Identify which cell holds the provided text, then report its [X, Y] central coordinate. 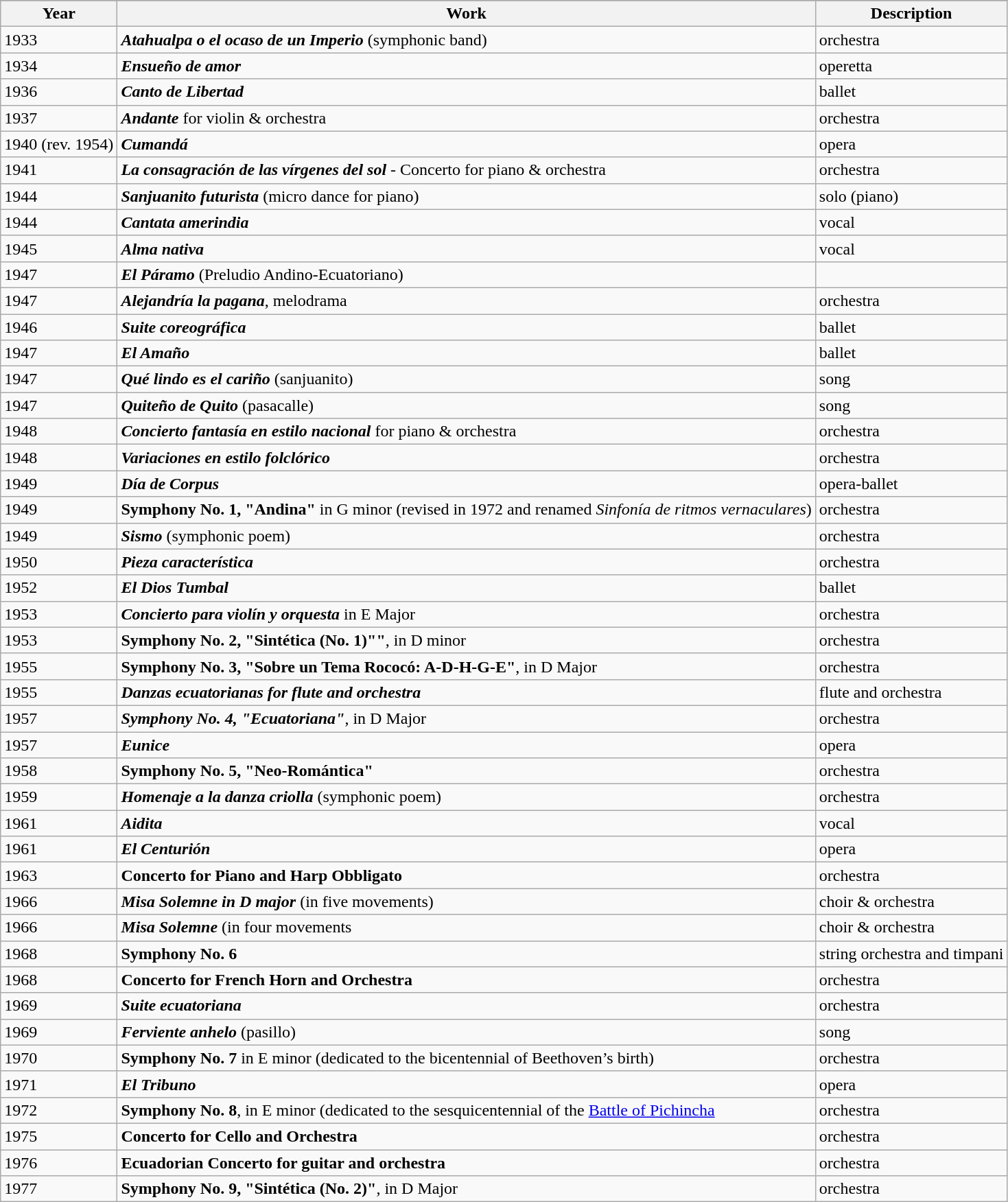
Symphony No. 9, "Sintética (No. 2)", in D Major [467, 1189]
Misa Solemne in D major (in five movements) [467, 901]
Cumandá [467, 144]
1976 [59, 1163]
Concerto for Piano and Harp Obbligato [467, 875]
Concierto fantasía en estilo nacional for piano & orchestra [467, 432]
Symphony No. 4, "Ecuatoriana", in D Major [467, 718]
Quiteño de Quito (pasacalle) [467, 405]
Year [59, 14]
Misa Solemne (in four movements [467, 928]
Pieza característica [467, 562]
1972 [59, 1110]
El Páramo (Preludio Andino-Ecuatoriano) [467, 274]
Suite ecuatoriana [467, 1006]
1946 [59, 327]
Andante for violin & orchestra [467, 118]
Ferviente anhelo (pasillo) [467, 1032]
1936 [59, 92]
1963 [59, 875]
1958 [59, 771]
Homenaje a la danza criolla (symphonic poem) [467, 797]
Symphony No. 6 [467, 954]
opera-ballet [911, 484]
flute and orchestra [911, 692]
Symphony No. 7 in E minor (dedicated to the bicentennial of Beethoven’s birth) [467, 1058]
1952 [59, 588]
El Tribuno [467, 1084]
Concerto for French Horn and Orchestra [467, 980]
La consagración de las vírgenes del sol - Concerto for piano & orchestra [467, 170]
Work [467, 14]
Aidita [467, 823]
operetta [911, 66]
1975 [59, 1136]
1950 [59, 562]
1977 [59, 1189]
1937 [59, 118]
1945 [59, 248]
Variaciones en estilo folclórico [467, 458]
Suite coreográfica [467, 327]
Alejandría la pagana, melodrama [467, 300]
Symphony No. 2, "Sintética (No. 1)"", in D minor [467, 640]
Cantata amerindia [467, 222]
Día de Corpus [467, 484]
Symphony No. 3, "Sobre un Tema Rococó: A-D-H-G-E", in D Major [467, 666]
Description [911, 14]
1941 [59, 170]
El Dios Tumbal [467, 588]
Symphony No. 1, "Andina" in G minor (revised in 1972 and renamed Sinfonía de ritmos vernaculares) [467, 510]
El Centurión [467, 849]
Ecuadorian Concerto for guitar and orchestra [467, 1163]
Canto de Libertad [467, 92]
Qué lindo es el cariño (sanjuanito) [467, 379]
1933 [59, 40]
Atahualpa o el ocaso de un Imperio (symphonic band) [467, 40]
Eunice [467, 744]
1959 [59, 797]
Concerto for Cello and Orchestra [467, 1136]
Alma nativa [467, 248]
1940 (rev. 1954) [59, 144]
Symphony No. 8, in E minor (dedicated to the sesquicentennial of the Battle of Pichincha [467, 1110]
string orchestra and timpani [911, 954]
1970 [59, 1058]
1971 [59, 1084]
Ensueño de amor [467, 66]
Symphony No. 5, "Neo-Romántica" [467, 771]
Sanjuanito futurista (micro dance for piano) [467, 196]
El Amaño [467, 353]
solo (piano) [911, 196]
Danzas ecuatorianas for flute and orchestra [467, 692]
Sismo (symphonic poem) [467, 536]
1934 [59, 66]
Concierto para violín y orquesta in E Major [467, 614]
